Pinpoint the cell where the given text exists, returning its [X, Y] midpoint coordinate. 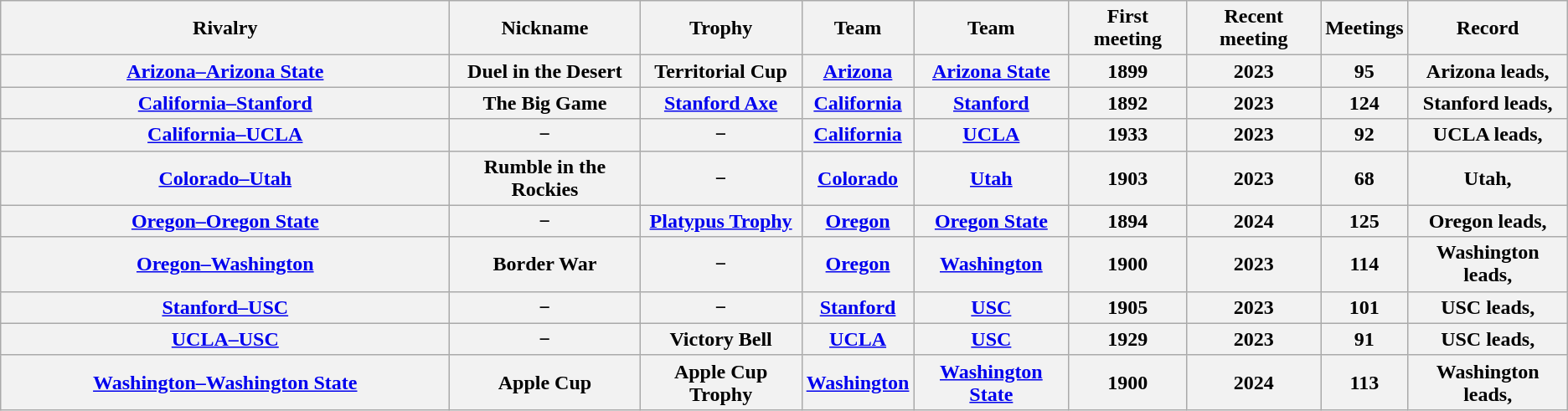
101 [1364, 307]
Colorado–Utah [225, 177]
Washington State [992, 382]
91 [1364, 339]
Apple Cup [544, 382]
1903 [1127, 177]
Rumble in the Rockies [544, 177]
95 [1364, 71]
Recent meeting [1254, 28]
Oregon State [992, 221]
Utah [992, 177]
1894 [1127, 221]
Arizona leads, [1488, 71]
Utah, [1488, 177]
1899 [1127, 71]
Victory Bell [720, 339]
Colorado [858, 177]
Record [1488, 28]
Meetings [1364, 28]
1905 [1127, 307]
Oregon–Washington [225, 265]
Trophy [720, 28]
Arizona [858, 71]
Platypus Trophy [720, 221]
Arizona State [992, 71]
Territorial Cup [720, 71]
92 [1364, 135]
Arizona–Arizona State [225, 71]
113 [1364, 382]
1929 [1127, 339]
The Big Game [544, 103]
Oregon leads, [1488, 221]
68 [1364, 177]
First meeting [1127, 28]
Apple Cup Trophy [720, 382]
Stanford–USC [225, 307]
UCLA leads, [1488, 135]
114 [1364, 265]
125 [1364, 221]
Stanford Axe [720, 103]
Border War [544, 265]
California–UCLA [225, 135]
Stanford leads, [1488, 103]
Duel in the Desert [544, 71]
Nickname [544, 28]
Washington–Washington State [225, 382]
1933 [1127, 135]
124 [1364, 103]
Rivalry [225, 28]
1892 [1127, 103]
Oregon–Oregon State [225, 221]
UCLA–USC [225, 339]
California–Stanford [225, 103]
